Detect which cell encompasses the target text, then output its [X, Y] center coordinate. 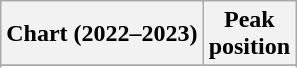
Peakposition [249, 34]
Chart (2022–2023) [102, 34]
